Extract the [X, Y] coordinate from the center of the cell holding the provided text.  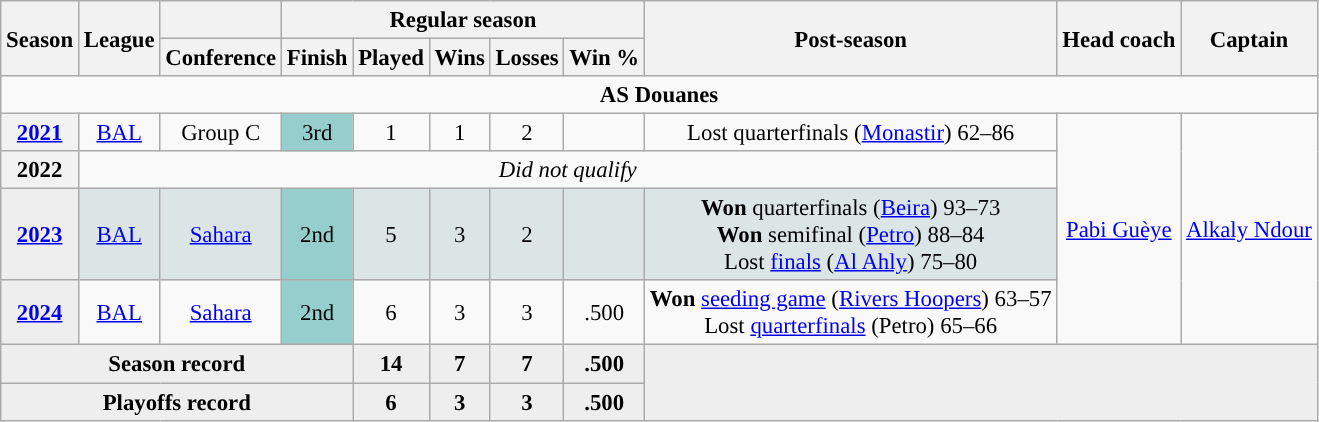
Losses [527, 58]
Captain [1250, 38]
5 [391, 235]
League [118, 38]
AS Douanes [660, 95]
3rd [316, 133]
Season [40, 38]
Played [391, 58]
Wins [460, 58]
2022 [40, 170]
Win % [604, 58]
Post-season [850, 38]
Group C [221, 133]
Season record [177, 364]
Regular season [462, 20]
Won quarterfinals (Beira) 93–73Won semifinal (Petro) 88–84Lost finals (Al Ahly) 75–80 [850, 235]
Head coach [1119, 38]
Conference [221, 58]
Did not qualify [567, 170]
Playoffs record [177, 402]
2021 [40, 133]
2023 [40, 235]
14 [391, 364]
2024 [40, 312]
Finish [316, 58]
Lost quarterfinals (Monastir) 62–86 [850, 133]
Won seeding game (Rivers Hoopers) 63–57Lost quarterfinals (Petro) 65–66 [850, 312]
Pabi Guèye [1119, 230]
Alkaly Ndour [1250, 230]
